Capture the cell that displays the provided text and extract its (x, y) central coordinate. 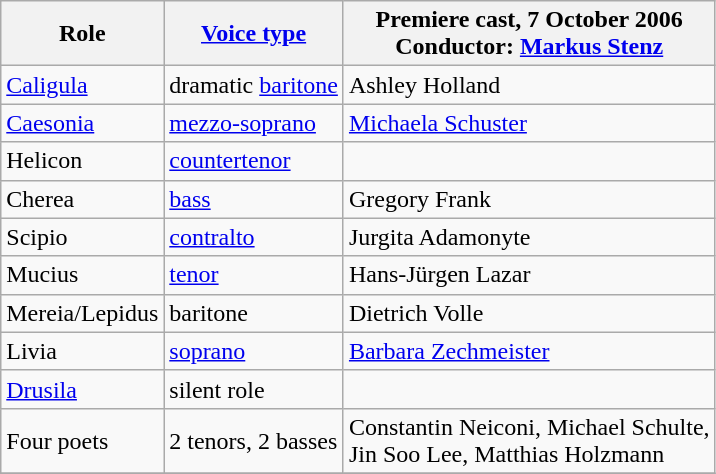
Voice type (254, 34)
2 tenors, 2 basses (254, 440)
contralto (254, 237)
Mereia/Lepidus (82, 313)
Role (82, 34)
Constantin Neiconi, Michael Schulte, Jin Soo Lee, Matthias Holzmann (529, 440)
silent role (254, 389)
Premiere cast, 7 October 2006Conductor: Markus Stenz (529, 34)
Four poets (82, 440)
Livia (82, 351)
countertenor (254, 161)
Dietrich Volle (529, 313)
Barbara Zechmeister (529, 351)
Mucius (82, 275)
Scipio (82, 237)
Hans-Jürgen Lazar (529, 275)
Gregory Frank (529, 199)
dramatic baritone (254, 85)
Ashley Holland (529, 85)
mezzo-soprano (254, 123)
soprano (254, 351)
baritone (254, 313)
bass (254, 199)
Caesonia (82, 123)
Cherea (82, 199)
Jurgita Adamonyte (529, 237)
Caligula (82, 85)
Helicon (82, 161)
Drusila (82, 389)
tenor (254, 275)
Michaela Schuster (529, 123)
